Provide the (x, y) coordinate of the cell's center where the given text is located.  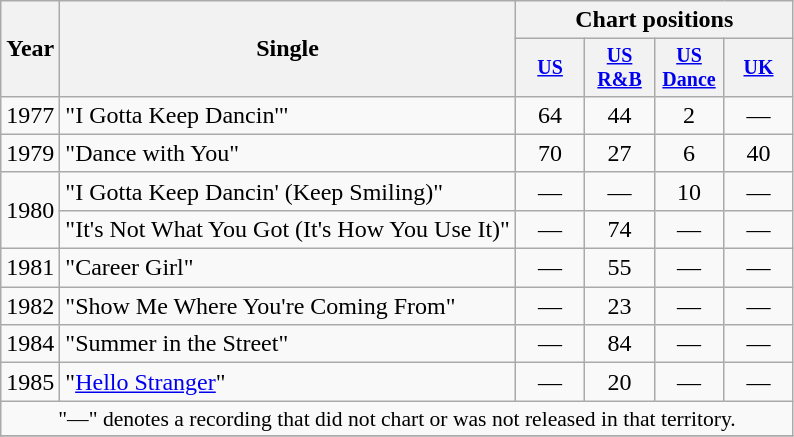
64 (550, 115)
"I Gotta Keep Dancin' (Keep Smiling)" (288, 191)
"—" denotes a recording that did not chart or was not released in that territory. (397, 419)
1977 (30, 115)
"Summer in the Street" (288, 344)
"It's Not What You Got (It's How You Use It)" (288, 229)
74 (620, 229)
USR&B (620, 68)
10 (688, 191)
40 (758, 153)
"Dance with You" (288, 153)
Single (288, 49)
Year (30, 49)
55 (620, 268)
"Hello Stranger" (288, 382)
1982 (30, 306)
84 (620, 344)
"I Gotta Keep Dancin'" (288, 115)
27 (620, 153)
US (550, 68)
1981 (30, 268)
Chart positions (654, 20)
1980 (30, 210)
6 (688, 153)
"Show Me Where You're Coming From" (288, 306)
1985 (30, 382)
1979 (30, 153)
20 (620, 382)
1984 (30, 344)
"Career Girl" (288, 268)
70 (550, 153)
44 (620, 115)
USDance (688, 68)
2 (688, 115)
UK (758, 68)
23 (620, 306)
